Capture the cell that displays the provided text and extract its [X, Y] central coordinate. 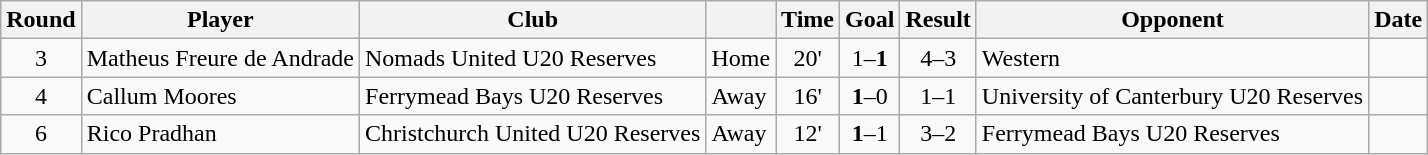
Home [741, 58]
Opponent [1172, 20]
Club [533, 20]
3–2 [938, 134]
Result [938, 20]
Date [1398, 20]
12' [808, 134]
1–0 [870, 96]
3 [41, 58]
Matheus Freure de Andrade [220, 58]
4–3 [938, 58]
16' [808, 96]
Callum Moores [220, 96]
University of Canterbury U20 Reserves [1172, 96]
Christchurch United U20 Reserves [533, 134]
Time [808, 20]
Western [1172, 58]
Player [220, 20]
Round [41, 20]
Rico Pradhan [220, 134]
6 [41, 134]
20' [808, 58]
4 [41, 96]
Nomads United U20 Reserves [533, 58]
Goal [870, 20]
